Return the (x, y) coordinate for the center point of the cell that contains the specified text.  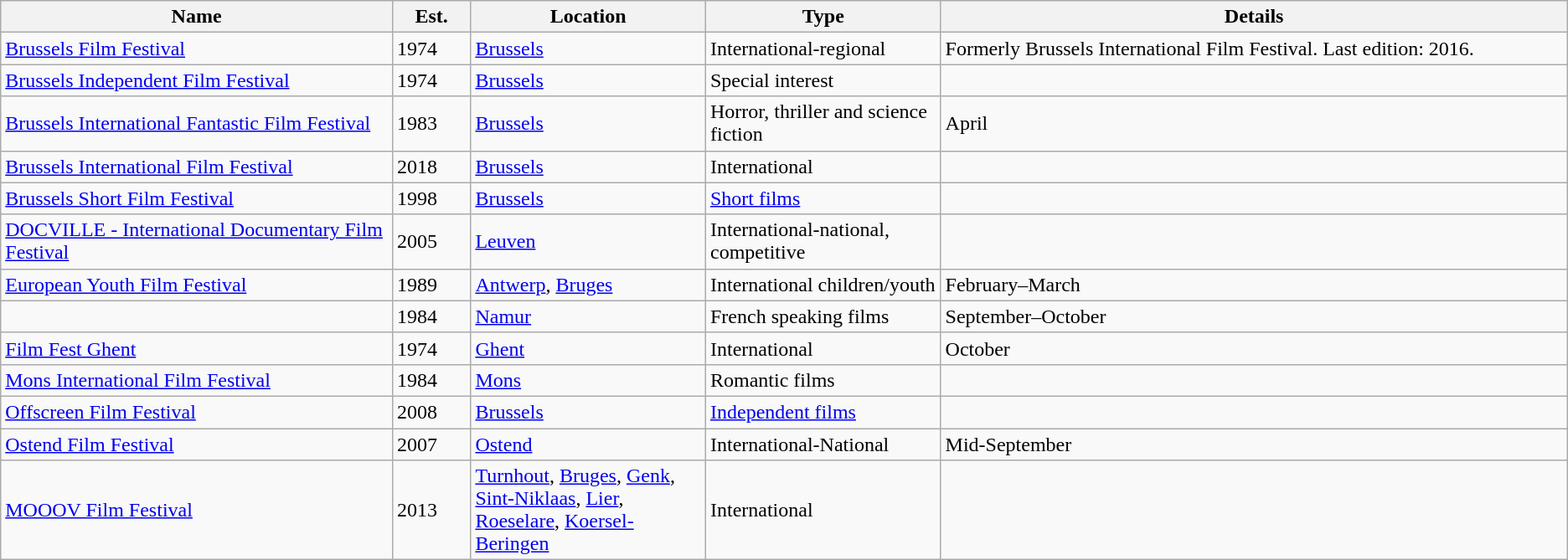
Mons (588, 380)
European Youth Film Festival (197, 285)
October (1254, 348)
MOOOV Film Festival (197, 511)
Horror, thriller and science fiction (823, 124)
Film Fest Ghent (197, 348)
Brussels Independent Film Festival (197, 80)
International-National (823, 444)
1989 (431, 285)
2013 (431, 511)
French speaking films (823, 316)
International-national, competitive (823, 241)
Special interest (823, 80)
Brussels International Fantastic Film Festival (197, 124)
Brussels International Film Festival (197, 167)
Name (197, 17)
Type (823, 17)
1998 (431, 198)
Mons International Film Festival (197, 380)
Leuven (588, 241)
Mid-September (1254, 444)
2008 (431, 412)
Antwerp, Bruges (588, 285)
Short films (823, 198)
Brussels Film Festival (197, 49)
Formerly Brussels International Film Festival. Last edition: 2016. (1254, 49)
Turnhout, Bruges, Genk, Sint-Niklaas, Lier, Roeselare, Koersel-Beringen (588, 511)
February–March (1254, 285)
2005 (431, 241)
April (1254, 124)
Independent films (823, 412)
Namur (588, 316)
1983 (431, 124)
2018 (431, 167)
International children/youth (823, 285)
Est. (431, 17)
Ostend (588, 444)
DOCVILLE - International Documentary Film Festival (197, 241)
Location (588, 17)
2007 (431, 444)
Details (1254, 17)
Brussels Short Film Festival (197, 198)
Ostend Film Festival (197, 444)
Romantic films (823, 380)
Ghent (588, 348)
September–October (1254, 316)
International-regional (823, 49)
Offscreen Film Festival (197, 412)
